Return the (X, Y) coordinate for the center point of the cell that contains the specified text.  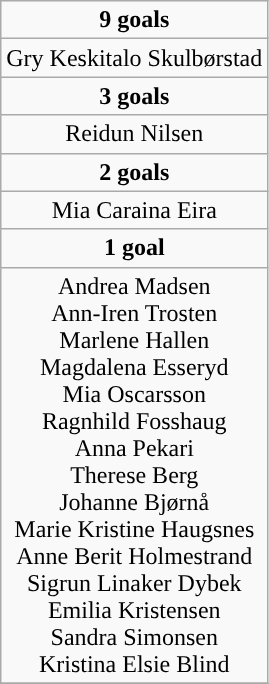
3 goals (134, 96)
Gry Keskitalo Skulbørstad (134, 58)
Mia Caraina Eira (134, 210)
Reidun Nilsen (134, 134)
2 goals (134, 172)
9 goals (134, 20)
1 goal (134, 248)
